Extract the [X, Y] coordinate from the center of the cell holding the provided text.  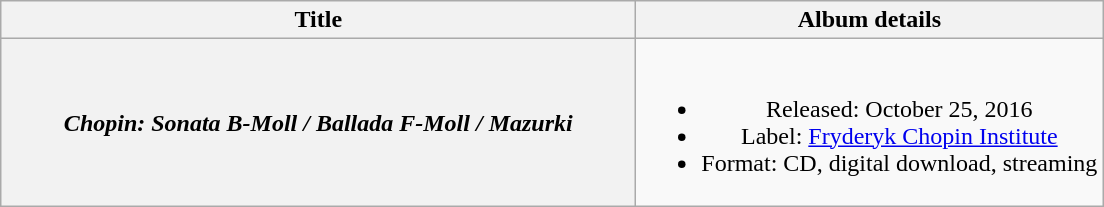
Title [318, 20]
Released: October 25, 2016Label: Fryderyk Chopin InstituteFormat: CD, digital download, streaming [870, 122]
Album details [870, 20]
Chopin: Sonata B-Moll / Ballada F-Moll / Mazurki [318, 122]
